Return the (X, Y) coordinate for the center point of the cell that contains the specified text.  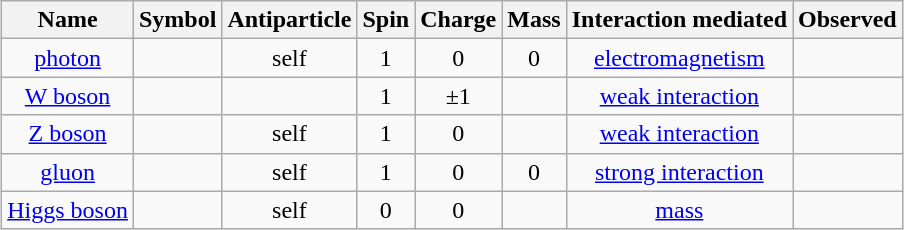
Symbol (177, 20)
mass (679, 210)
Mass (534, 20)
gluon (68, 172)
Z boson (68, 134)
W boson (68, 96)
Interaction mediated (679, 20)
Spin (386, 20)
electromagnetism (679, 58)
Charge (458, 20)
photon (68, 58)
Observed (848, 20)
±1 (458, 96)
Name (68, 20)
Higgs boson (68, 210)
strong interaction (679, 172)
Antiparticle (290, 20)
